Detect which cell encompasses the target text, then output its (X, Y) center coordinate. 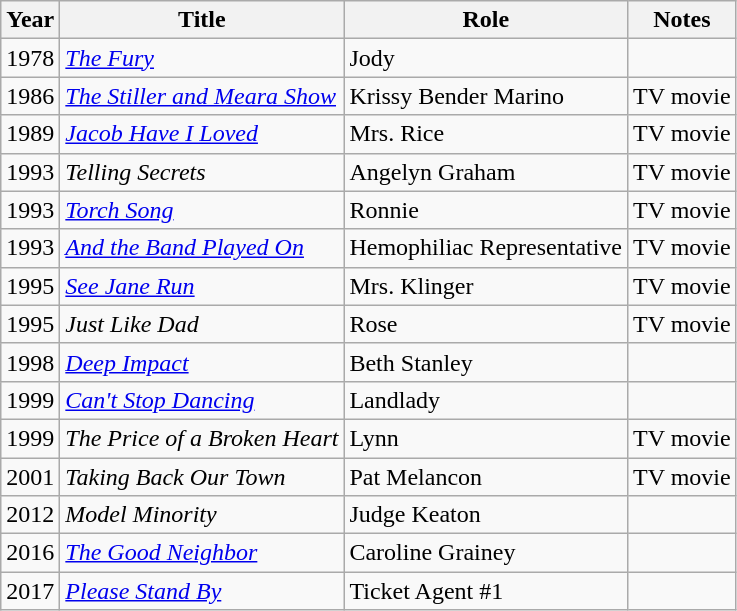
Jody (486, 58)
Pat Melancon (486, 477)
1989 (30, 134)
The Stiller and Meara Show (202, 96)
Mrs. Rice (486, 134)
1998 (30, 362)
Jacob Have I Loved (202, 134)
Deep Impact (202, 362)
Taking Back Our Town (202, 477)
The Fury (202, 58)
Just Like Dad (202, 324)
Role (486, 20)
Caroline Grainey (486, 553)
Notes (682, 20)
1978 (30, 58)
Torch Song (202, 210)
Ronnie (486, 210)
Judge Keaton (486, 515)
Beth Stanley (486, 362)
Landlady (486, 400)
Please Stand By (202, 591)
The Good Neighbor (202, 553)
1986 (30, 96)
Rose (486, 324)
Year (30, 20)
2001 (30, 477)
Ticket Agent #1 (486, 591)
Mrs. Klinger (486, 286)
Hemophiliac Representative (486, 248)
Model Minority (202, 515)
The Price of a Broken Heart (202, 438)
Lynn (486, 438)
Title (202, 20)
And the Band Played On (202, 248)
Krissy Bender Marino (486, 96)
Angelyn Graham (486, 172)
See Jane Run (202, 286)
2017 (30, 591)
Telling Secrets (202, 172)
2016 (30, 553)
Can't Stop Dancing (202, 400)
2012 (30, 515)
